Return [x, y] of the center of cell containing provided text 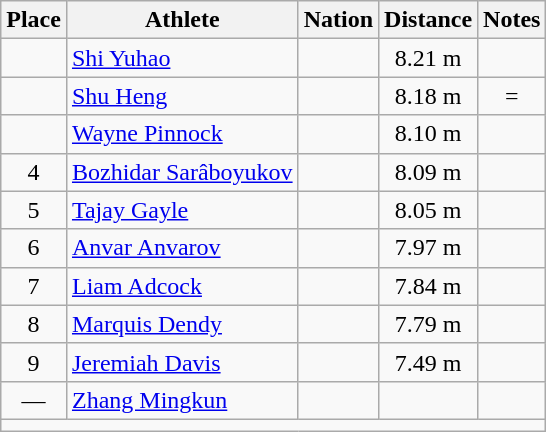
Zhang Mingkun [182, 400]
5 [34, 210]
Athlete [182, 20]
Shi Yuhao [182, 58]
8.18 m [428, 96]
— [34, 400]
7.49 m [428, 362]
Bozhidar Sarâboyukov [182, 172]
6 [34, 248]
7 [34, 286]
Place [34, 20]
Jeremiah Davis [182, 362]
8.05 m [428, 210]
7.97 m [428, 248]
7.84 m [428, 286]
8 [34, 324]
9 [34, 362]
Tajay Gayle [182, 210]
Distance [428, 20]
Anvar Anvarov [182, 248]
Notes [512, 20]
Shu Heng [182, 96]
Wayne Pinnock [182, 134]
8.21 m [428, 58]
4 [34, 172]
8.10 m [428, 134]
Marquis Dendy [182, 324]
= [512, 96]
8.09 m [428, 172]
Nation [338, 20]
Liam Adcock [182, 286]
7.79 m [428, 324]
